Return the [X, Y] coordinate for the center point of the cell that contains the specified text.  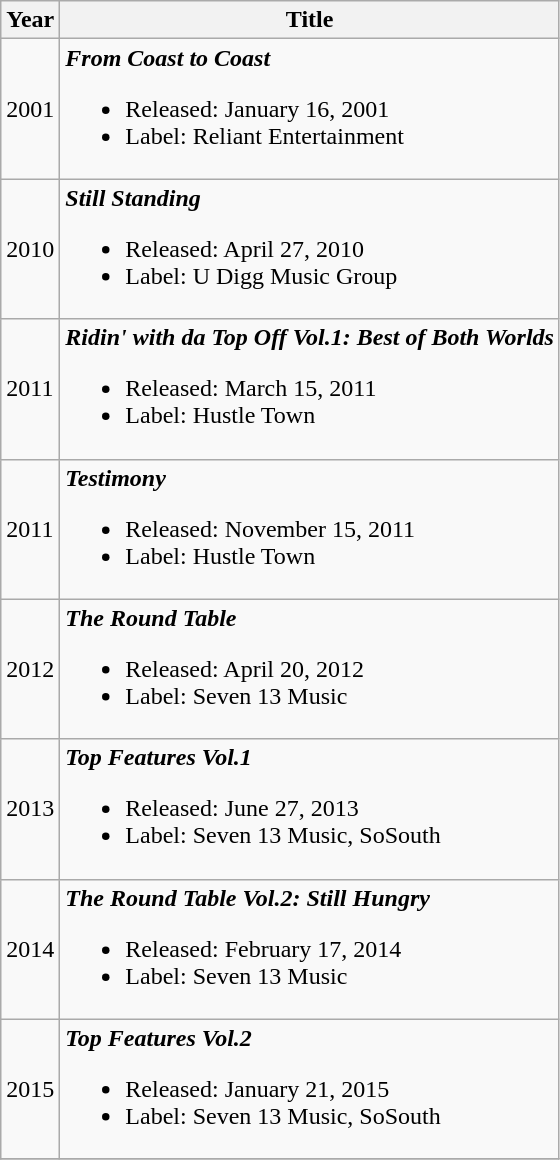
From Coast to CoastReleased: January 16, 2001Label: Reliant Entertainment [310, 109]
2001 [30, 109]
The Round TableReleased: April 20, 2012Label: Seven 13 Music [310, 669]
2010 [30, 249]
The Round Table Vol.2: Still HungryReleased: February 17, 2014Label: Seven 13 Music [310, 949]
Still StandingReleased: April 27, 2010Label: U Digg Music Group [310, 249]
2012 [30, 669]
Ridin' with da Top Off Vol.1: Best of Both WorldsReleased: March 15, 2011Label: Hustle Town [310, 389]
Title [310, 20]
TestimonyReleased: November 15, 2011Label: Hustle Town [310, 529]
Top Features Vol.2Released: January 21, 2015Label: Seven 13 Music, SoSouth [310, 1089]
2013 [30, 809]
Top Features Vol.1Released: June 27, 2013Label: Seven 13 Music, SoSouth [310, 809]
2014 [30, 949]
2015 [30, 1089]
Year [30, 20]
